From the cell containing the given text, extract its center point as [x, y] coordinate. 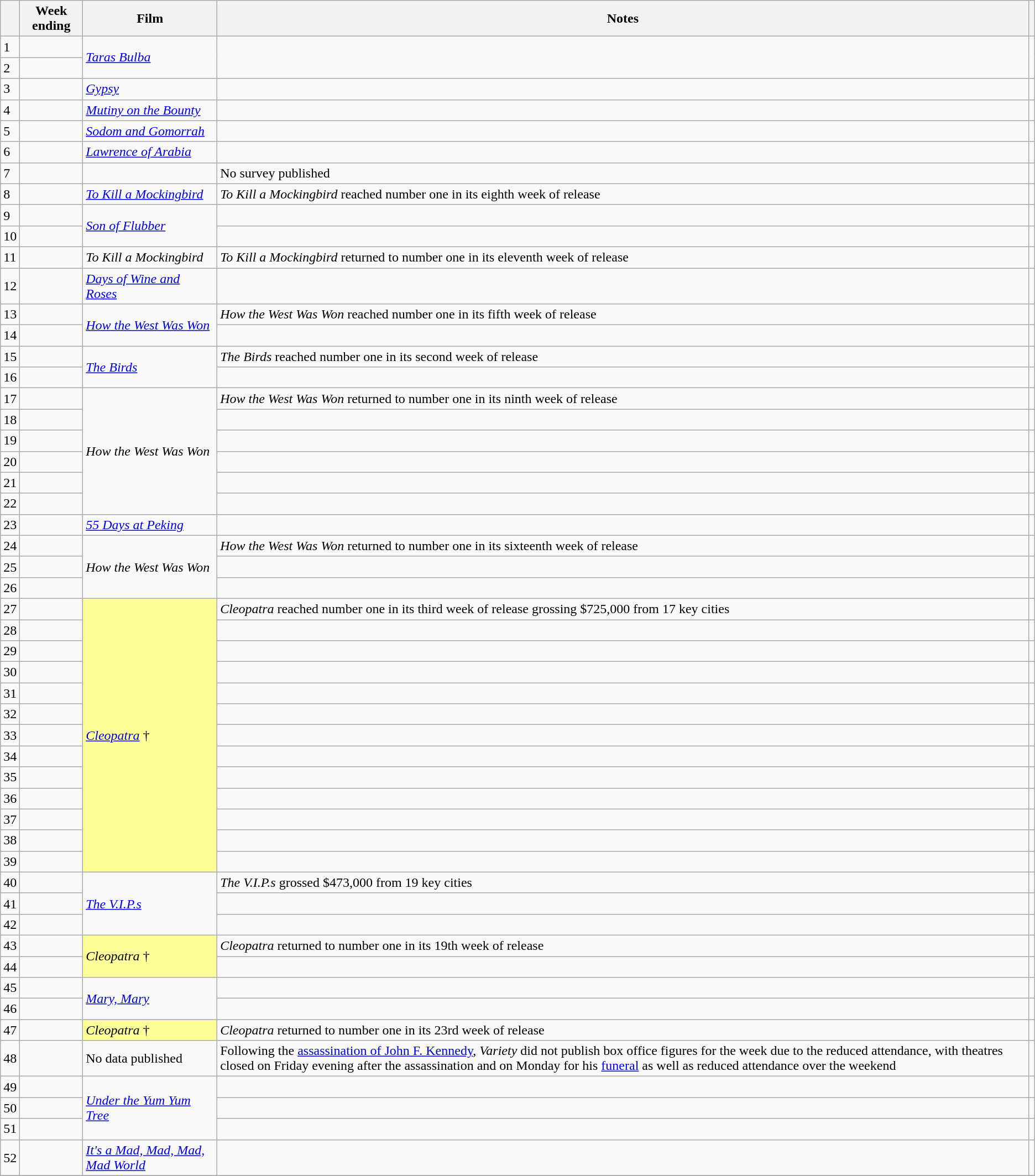
Gypsy [150, 89]
14 [10, 336]
To Kill a Mockingbird returned to number one in its eleventh week of release [623, 257]
49 [10, 1087]
No data published [150, 1058]
33 [10, 735]
45 [10, 988]
To Kill a Mockingbird reached number one in its eighth week of release [623, 194]
44 [10, 967]
7 [10, 173]
36 [10, 798]
46 [10, 1009]
25 [10, 567]
47 [10, 1030]
9 [10, 215]
How the West Was Won returned to number one in its ninth week of release [623, 399]
48 [10, 1058]
How the West Was Won reached number one in its fifth week of release [623, 315]
41 [10, 903]
Under the Yum Yum Tree [150, 1108]
8 [10, 194]
The V.I.P.s grossed $473,000 from 19 key cities [623, 882]
32 [10, 714]
24 [10, 546]
Cleopatra reached number one in its third week of release grossing $725,000 from 17 key cities [623, 609]
Mutiny on the Bounty [150, 110]
22 [10, 504]
The V.I.P.s [150, 903]
21 [10, 483]
Sodom and Gomorrah [150, 131]
12 [10, 285]
5 [10, 131]
55 Days at Peking [150, 525]
52 [10, 1158]
Cleopatra returned to number one in its 23rd week of release [623, 1030]
Taras Bulba [150, 58]
51 [10, 1129]
28 [10, 630]
23 [10, 525]
16 [10, 378]
27 [10, 609]
Mary, Mary [150, 999]
3 [10, 89]
Cleopatra returned to number one in its 19th week of release [623, 945]
39 [10, 861]
4 [10, 110]
Week ending [51, 19]
30 [10, 672]
19 [10, 441]
It's a Mad, Mad, Mad, Mad World [150, 1158]
The Birds reached number one in its second week of release [623, 357]
Lawrence of Arabia [150, 152]
40 [10, 882]
35 [10, 777]
29 [10, 651]
42 [10, 924]
13 [10, 315]
The Birds [150, 367]
6 [10, 152]
Film [150, 19]
31 [10, 693]
34 [10, 756]
No survey published [623, 173]
20 [10, 462]
50 [10, 1108]
Days of Wine and Roses [150, 285]
37 [10, 819]
Son of Flubber [150, 226]
15 [10, 357]
38 [10, 840]
Notes [623, 19]
How the West Was Won returned to number one in its sixteenth week of release [623, 546]
26 [10, 588]
17 [10, 399]
2 [10, 68]
43 [10, 945]
11 [10, 257]
10 [10, 236]
1 [10, 47]
18 [10, 420]
